Find where the given text appears and provide that cell's center as [x, y] coordinate. 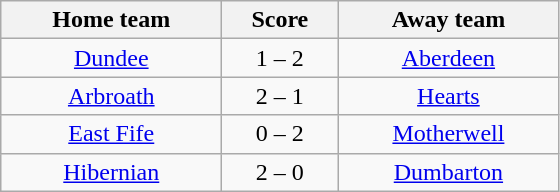
East Fife [112, 134]
1 – 2 [280, 58]
Score [280, 20]
Aberdeen [448, 58]
Arbroath [112, 96]
Hearts [448, 96]
0 – 2 [280, 134]
2 – 0 [280, 172]
Dumbarton [448, 172]
Hibernian [112, 172]
Dundee [112, 58]
Away team [448, 20]
2 – 1 [280, 96]
Motherwell [448, 134]
Home team [112, 20]
